Return [x, y] of the center of cell containing provided text 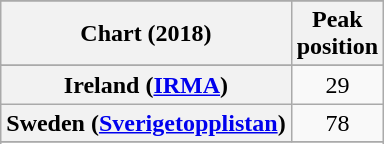
Sweden (Sverigetopplistan) [146, 123]
Peak position [337, 34]
Ireland (IRMA) [146, 85]
78 [337, 123]
Chart (2018) [146, 34]
29 [337, 85]
